Find where the given text appears and provide that cell's center as [X, Y] coordinate. 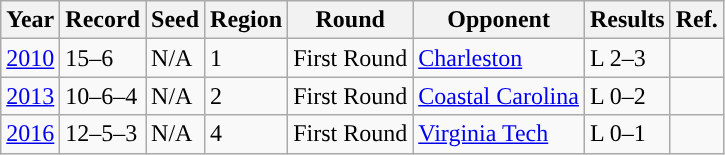
Region [246, 20]
Ref. [696, 20]
L 0–2 [627, 96]
2013 [30, 96]
2 [246, 96]
10–6–4 [103, 96]
4 [246, 134]
Year [30, 20]
Results [627, 20]
L 2–3 [627, 58]
Coastal Carolina [499, 96]
Seed [176, 20]
Charleston [499, 58]
L 0–1 [627, 134]
Virginia Tech [499, 134]
Opponent [499, 20]
1 [246, 58]
15–6 [103, 58]
Round [350, 20]
2016 [30, 134]
12–5–3 [103, 134]
Record [103, 20]
2010 [30, 58]
